Detect which cell encompasses the target text, then output its [X, Y] center coordinate. 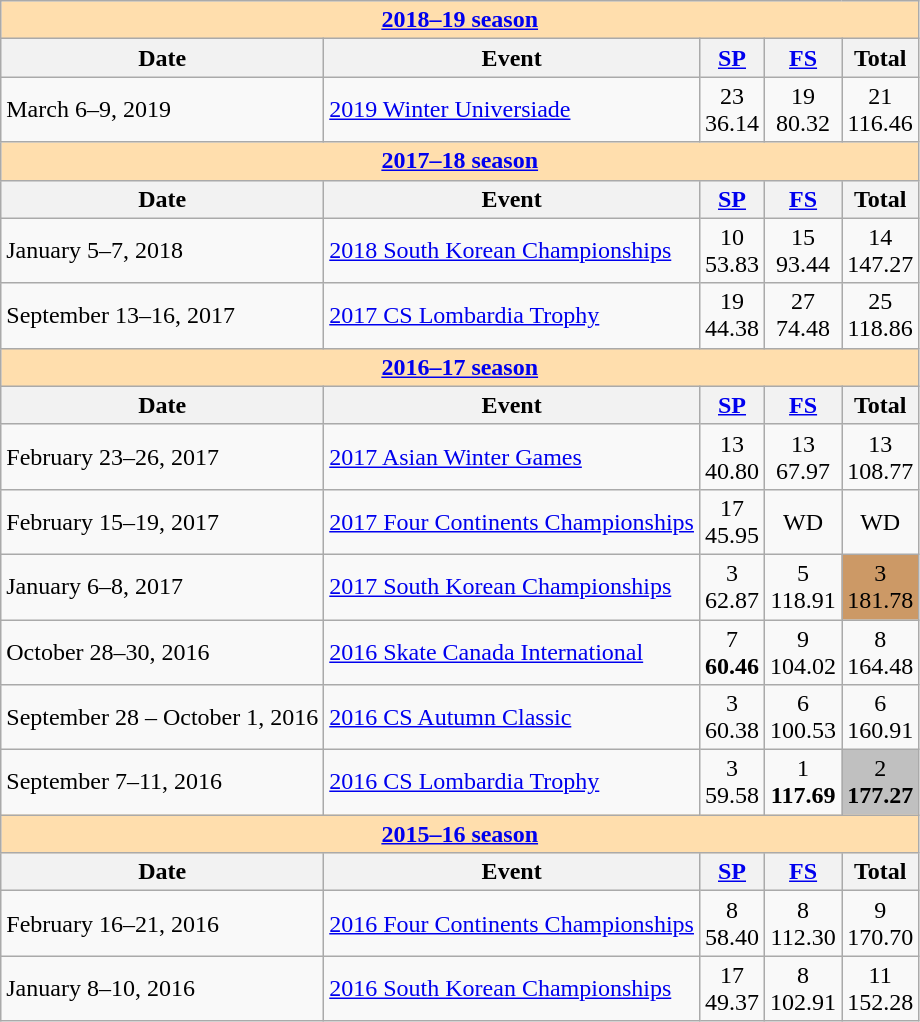
17 49.37 [732, 988]
2016 South Korean Championships [512, 988]
February 16–21, 2016 [162, 924]
11 152.28 [880, 988]
25 118.86 [880, 316]
21 116.46 [880, 110]
15 93.44 [804, 250]
19 44.38 [732, 316]
9 104.02 [804, 652]
8 112.30 [804, 924]
3 60.38 [732, 718]
3 62.87 [732, 586]
23 36.14 [732, 110]
January 5–7, 2018 [162, 250]
2016 Four Continents Championships [512, 924]
2017 CS Lombardia Trophy [512, 316]
9 170.70 [880, 924]
2018 South Korean Championships [512, 250]
8 58.40 [732, 924]
13 108.77 [880, 456]
September 7–11, 2016 [162, 782]
6 100.53 [804, 718]
2016–17 season [460, 367]
January 6–8, 2017 [162, 586]
8 164.48 [880, 652]
2016 CS Lombardia Trophy [512, 782]
2 177.27 [880, 782]
17 45.95 [732, 522]
2017–18 season [460, 161]
14 147.27 [880, 250]
2018–19 season [460, 20]
7 60.46 [732, 652]
February 15–19, 2017 [162, 522]
2017 South Korean Championships [512, 586]
3 59.58 [732, 782]
September 28 – October 1, 2016 [162, 718]
2019 Winter Universiade [512, 110]
8 102.91 [804, 988]
January 8–10, 2016 [162, 988]
2016 CS Autumn Classic [512, 718]
19 80.32 [804, 110]
2017 Four Continents Championships [512, 522]
3 181.78 [880, 586]
March 6–9, 2019 [162, 110]
10 53.83 [732, 250]
13 40.80 [732, 456]
13 67.97 [804, 456]
1 117.69 [804, 782]
5 118.91 [804, 586]
2017 Asian Winter Games [512, 456]
October 28–30, 2016 [162, 652]
2015–16 season [460, 834]
6 160.91 [880, 718]
2016 Skate Canada International [512, 652]
27 74.48 [804, 316]
September 13–16, 2017 [162, 316]
February 23–26, 2017 [162, 456]
